Scan for the cell matching the given text and deliver its (x, y) coordinate at center. 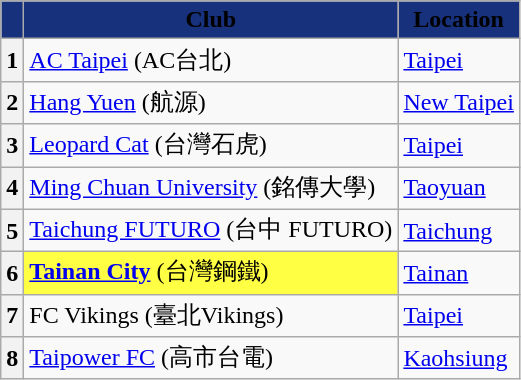
New Taipei (459, 102)
Tainan City (台灣鋼鐵) (211, 274)
Leopard Cat (台灣石虎) (211, 146)
7 (12, 316)
Taichung (459, 230)
5 (12, 230)
2 (12, 102)
4 (12, 188)
AC Taipei (AC台北) (211, 60)
Hang Yuen (航源) (211, 102)
8 (12, 358)
Taichung FUTURO (台中 FUTURO) (211, 230)
Tainan (459, 274)
3 (12, 146)
FC Vikings (臺北Vikings) (211, 316)
Club (211, 20)
Ming Chuan University (銘傳大學) (211, 188)
Taipower FC (高市台電) (211, 358)
1 (12, 60)
6 (12, 274)
Location (459, 20)
Kaohsiung (459, 358)
Taoyuan (459, 188)
